Return (X, Y) of the center of cell containing provided text 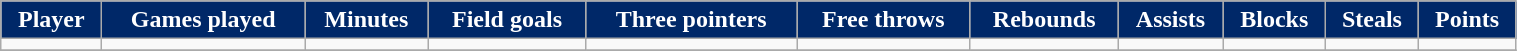
Player (52, 20)
Blocks (1274, 20)
Steals (1372, 20)
Field goals (507, 20)
Free throws (883, 20)
Minutes (366, 20)
Three pointers (692, 20)
Points (1467, 20)
Rebounds (1044, 20)
Games played (204, 20)
Assists (1170, 20)
